Output the (x, y) coordinate of the center of the cell containing the given text.  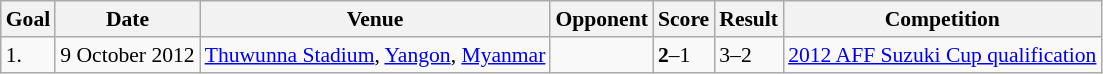
3–2 (748, 55)
Goal (28, 19)
Opponent (602, 19)
Score (684, 19)
Thuwunna Stadium, Yangon, Myanmar (376, 55)
Competition (942, 19)
9 October 2012 (127, 55)
Date (127, 19)
2012 AFF Suzuki Cup qualification (942, 55)
2–1 (684, 55)
1. (28, 55)
Result (748, 19)
Venue (376, 19)
